Provide the [x, y] coordinate of the cell's center where the given text is located.  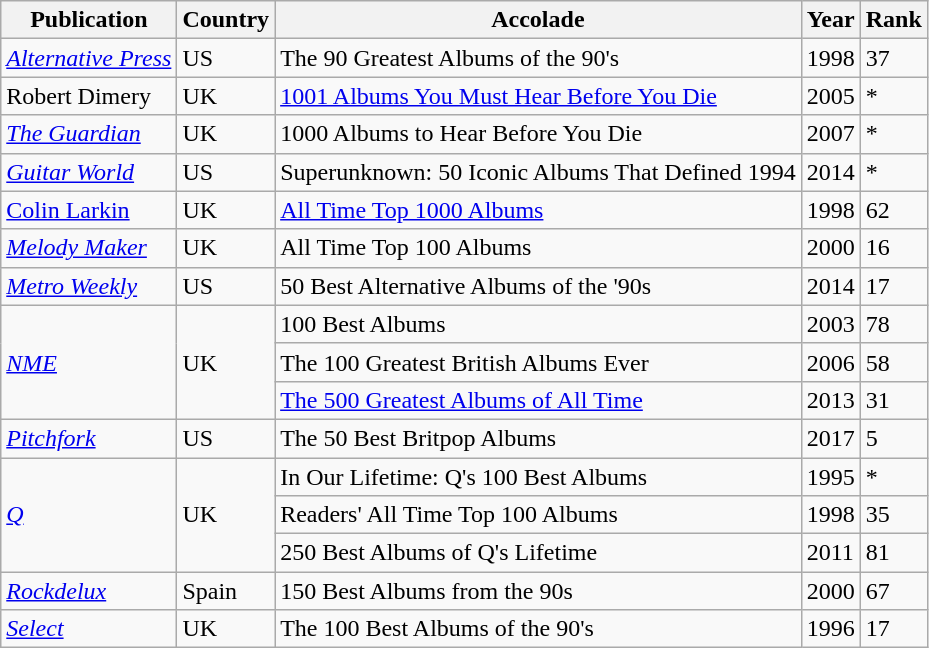
Publication [89, 20]
Rank [894, 20]
16 [894, 248]
Melody Maker [89, 248]
150 Best Albums from the 90s [538, 591]
The 500 Greatest Albums of All Time [538, 400]
2005 [830, 96]
37 [894, 58]
1996 [830, 629]
Colin Larkin [89, 210]
35 [894, 515]
62 [894, 210]
Readers' All Time Top 100 Albums [538, 515]
Robert Dimery [89, 96]
Q [89, 515]
The 50 Best Britpop Albums [538, 438]
100 Best Albums [538, 324]
Guitar World [89, 172]
All Time Top 1000 Albums [538, 210]
Superunknown: 50 Iconic Albums That Defined 1994 [538, 172]
Select [89, 629]
1001 Albums You Must Hear Before You Die [538, 96]
78 [894, 324]
2007 [830, 134]
2011 [830, 553]
31 [894, 400]
2003 [830, 324]
All Time Top 100 Albums [538, 248]
Pitchfork [89, 438]
Year [830, 20]
The Guardian [89, 134]
58 [894, 362]
The 90 Greatest Albums of the 90's [538, 58]
1000 Albums to Hear Before You Die [538, 134]
Rockdelux [89, 591]
Country [226, 20]
In Our Lifetime: Q's 100 Best Albums [538, 477]
50 Best Alternative Albums of the '90s [538, 286]
250 Best Albums of Q's Lifetime [538, 553]
2013 [830, 400]
67 [894, 591]
NME [89, 362]
Alternative Press [89, 58]
The 100 Best Albums of the 90's [538, 629]
Metro Weekly [89, 286]
Accolade [538, 20]
Spain [226, 591]
5 [894, 438]
81 [894, 553]
1995 [830, 477]
2017 [830, 438]
2006 [830, 362]
The 100 Greatest British Albums Ever [538, 362]
